Scan for the cell matching the given text and deliver its (x, y) coordinate at center. 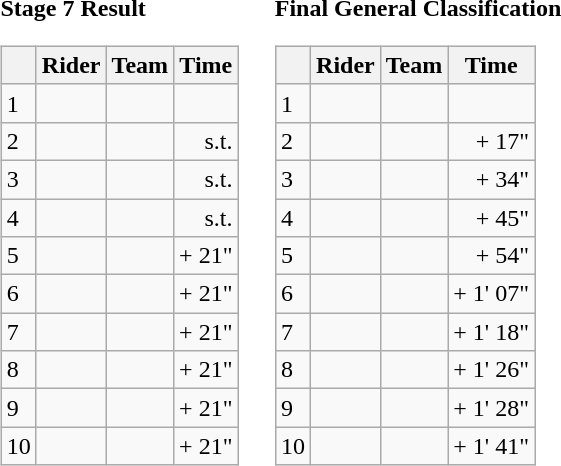
+ 34" (492, 179)
+ 1' 26" (492, 370)
+ 1' 07" (492, 294)
+ 1' 41" (492, 446)
+ 1' 28" (492, 408)
+ 17" (492, 141)
+ 45" (492, 217)
+ 54" (492, 256)
+ 1' 18" (492, 332)
